From the cell containing the given text, extract its center point as [X, Y] coordinate. 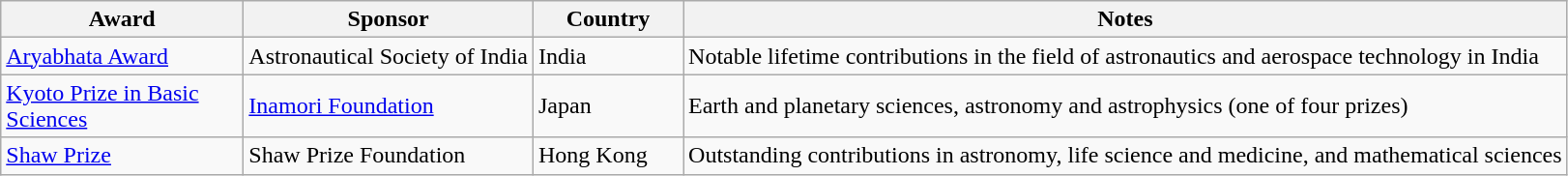
Earth and planetary sciences, astronomy and astrophysics (one of four prizes) [1125, 106]
Hong Kong [607, 156]
Award [122, 19]
Notes [1125, 19]
Shaw Prize Foundation [389, 156]
Japan [607, 106]
Astronautical Society of India [389, 56]
Outstanding contributions in astronomy, life science and medicine, and mathematical sciences [1125, 156]
Country [607, 19]
Aryabhata Award [122, 56]
India [607, 56]
Shaw Prize [122, 156]
Inamori Foundation [389, 106]
Kyoto Prize in Basic Sciences [122, 106]
Notable lifetime contributions in the field of astronautics and aerospace technology in India [1125, 56]
Sponsor [389, 19]
